Provide the (x, y) coordinate of the cell's center where the given text is located.  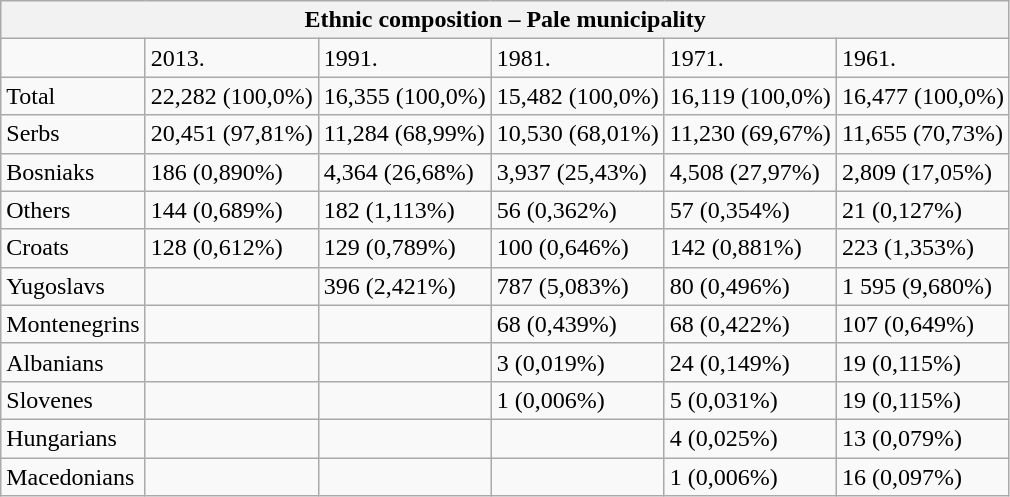
4,364 (26,68%) (404, 172)
56 (0,362%) (578, 210)
223 (1,353%) (922, 248)
Albanians (73, 362)
3 (0,019%) (578, 362)
2013. (232, 58)
16,477 (100,0%) (922, 96)
128 (0,612%) (232, 248)
396 (2,421%) (404, 286)
Croats (73, 248)
107 (0,649%) (922, 324)
3,937 (25,43%) (578, 172)
16 (0,097%) (922, 477)
11,655 (70,73%) (922, 134)
129 (0,789%) (404, 248)
80 (0,496%) (750, 286)
100 (0,646%) (578, 248)
16,355 (100,0%) (404, 96)
Ethnic composition – Pale municipality (506, 20)
68 (0,439%) (578, 324)
144 (0,689%) (232, 210)
1 595 (9,680%) (922, 286)
Others (73, 210)
24 (0,149%) (750, 362)
142 (0,881%) (750, 248)
Slovenes (73, 400)
1991. (404, 58)
Hungarians (73, 438)
13 (0,079%) (922, 438)
Bosniaks (73, 172)
10,530 (68,01%) (578, 134)
22,282 (100,0%) (232, 96)
Serbs (73, 134)
186 (0,890%) (232, 172)
21 (0,127%) (922, 210)
787 (5,083%) (578, 286)
Yugoslavs (73, 286)
16,119 (100,0%) (750, 96)
4 (0,025%) (750, 438)
68 (0,422%) (750, 324)
5 (0,031%) (750, 400)
Montenegrins (73, 324)
Macedonians (73, 477)
1971. (750, 58)
4,508 (27,97%) (750, 172)
1961. (922, 58)
15,482 (100,0%) (578, 96)
11,284 (68,99%) (404, 134)
182 (1,113%) (404, 210)
2,809 (17,05%) (922, 172)
Total (73, 96)
1981. (578, 58)
20,451 (97,81%) (232, 134)
11,230 (69,67%) (750, 134)
57 (0,354%) (750, 210)
